Locate the cell with the specified text and output its (X, Y) center coordinate. 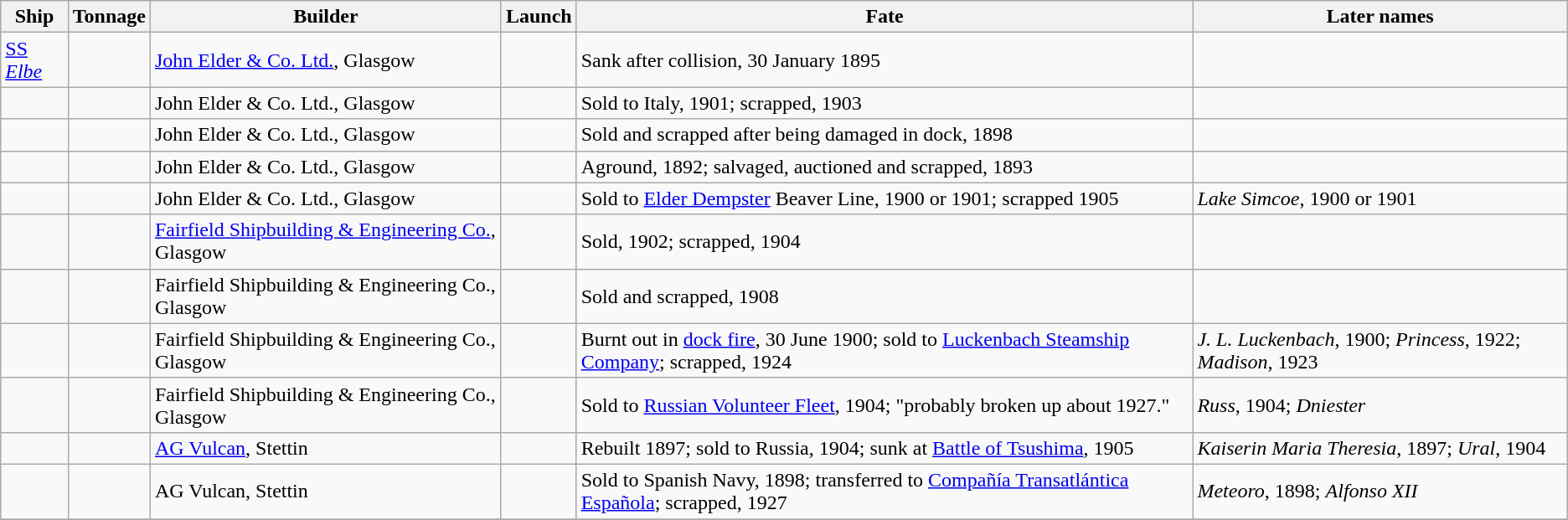
SS Elbe (35, 60)
Tonnage (109, 17)
Sold to Spanish Navy, 1898; transferred to Compañía Transatlántica Española; scrapped, 1927 (885, 491)
Lake Simcoe, 1900 or 1901 (1380, 198)
Fate (885, 17)
Meteoro, 1898; Alfonso XII (1380, 491)
Sold, 1902; scrapped, 1904 (885, 241)
Later names (1380, 17)
Builder (325, 17)
Sold to Elder Dempster Beaver Line, 1900 or 1901; scrapped 1905 (885, 198)
Aground, 1892; salvaged, auctioned and scrapped, 1893 (885, 167)
Sold and scrapped after being damaged in dock, 1898 (885, 135)
Burnt out in dock fire, 30 June 1900; sold to Luckenbach Steamship Company; scrapped, 1924 (885, 350)
Sold to Russian Volunteer Fleet, 1904; "probably broken up about 1927." (885, 405)
Sold to Italy, 1901; scrapped, 1903 (885, 103)
J. L. Luckenbach, 1900; Princess, 1922; Madison, 1923 (1380, 350)
Kaiserin Maria Theresia, 1897; Ural, 1904 (1380, 448)
Launch (539, 17)
Sold and scrapped, 1908 (885, 296)
Russ, 1904; Dniester (1380, 405)
Sank after collision, 30 January 1895 (885, 60)
Rebuilt 1897; sold to Russia, 1904; sunk at Battle of Tsushima, 1905 (885, 448)
Ship (35, 17)
